Return (x, y) of the center of cell containing provided text 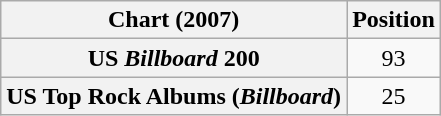
US Top Rock Albums (Billboard) (174, 96)
25 (394, 96)
US Billboard 200 (174, 58)
93 (394, 58)
Chart (2007) (174, 20)
Position (394, 20)
